Return (x, y) of the center of cell containing provided text 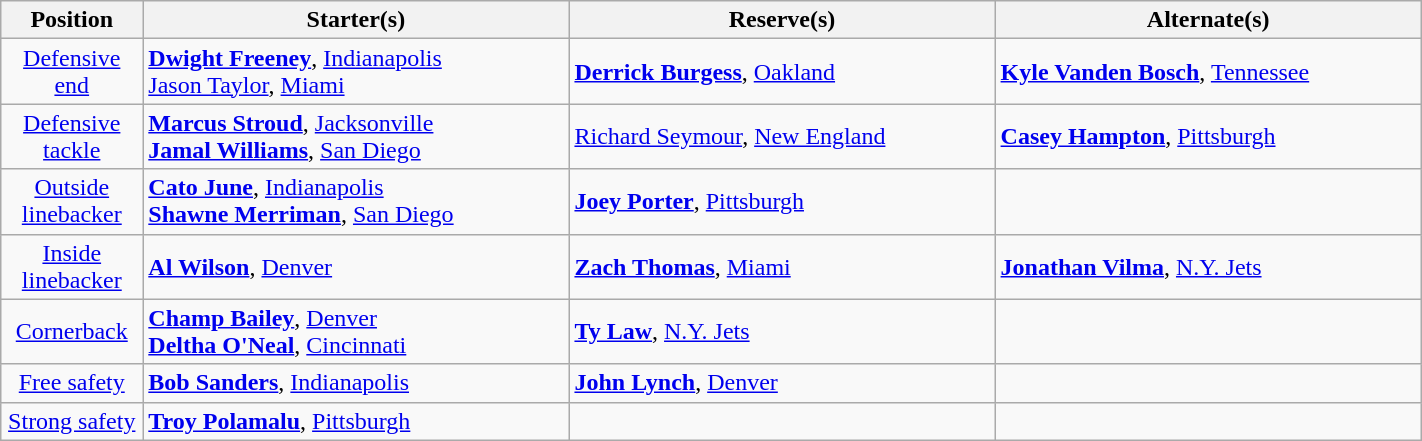
Zach Thomas, Miami (782, 266)
Al Wilson, Denver (356, 266)
Starter(s) (356, 20)
Outside linebacker (72, 202)
Troy Polamalu, Pittsburgh (356, 421)
Cornerback (72, 332)
Ty Law, N.Y. Jets (782, 332)
Defensive end (72, 72)
Derrick Burgess, Oakland (782, 72)
John Lynch, Denver (782, 383)
Position (72, 20)
Richard Seymour, New England (782, 136)
Casey Hampton, Pittsburgh (1208, 136)
Reserve(s) (782, 20)
Champ Bailey, Denver Deltha O'Neal, Cincinnati (356, 332)
Alternate(s) (1208, 20)
Free safety (72, 383)
Inside linebacker (72, 266)
Kyle Vanden Bosch, Tennessee (1208, 72)
Strong safety (72, 421)
Bob Sanders, Indianapolis (356, 383)
Marcus Stroud, Jacksonville Jamal Williams, San Diego (356, 136)
Cato June, Indianapolis Shawne Merriman, San Diego (356, 202)
Defensive tackle (72, 136)
Joey Porter, Pittsburgh (782, 202)
Dwight Freeney, Indianapolis Jason Taylor, Miami (356, 72)
Jonathan Vilma, N.Y. Jets (1208, 266)
